Return the [X, Y] coordinate for the center point of the cell that contains the specified text.  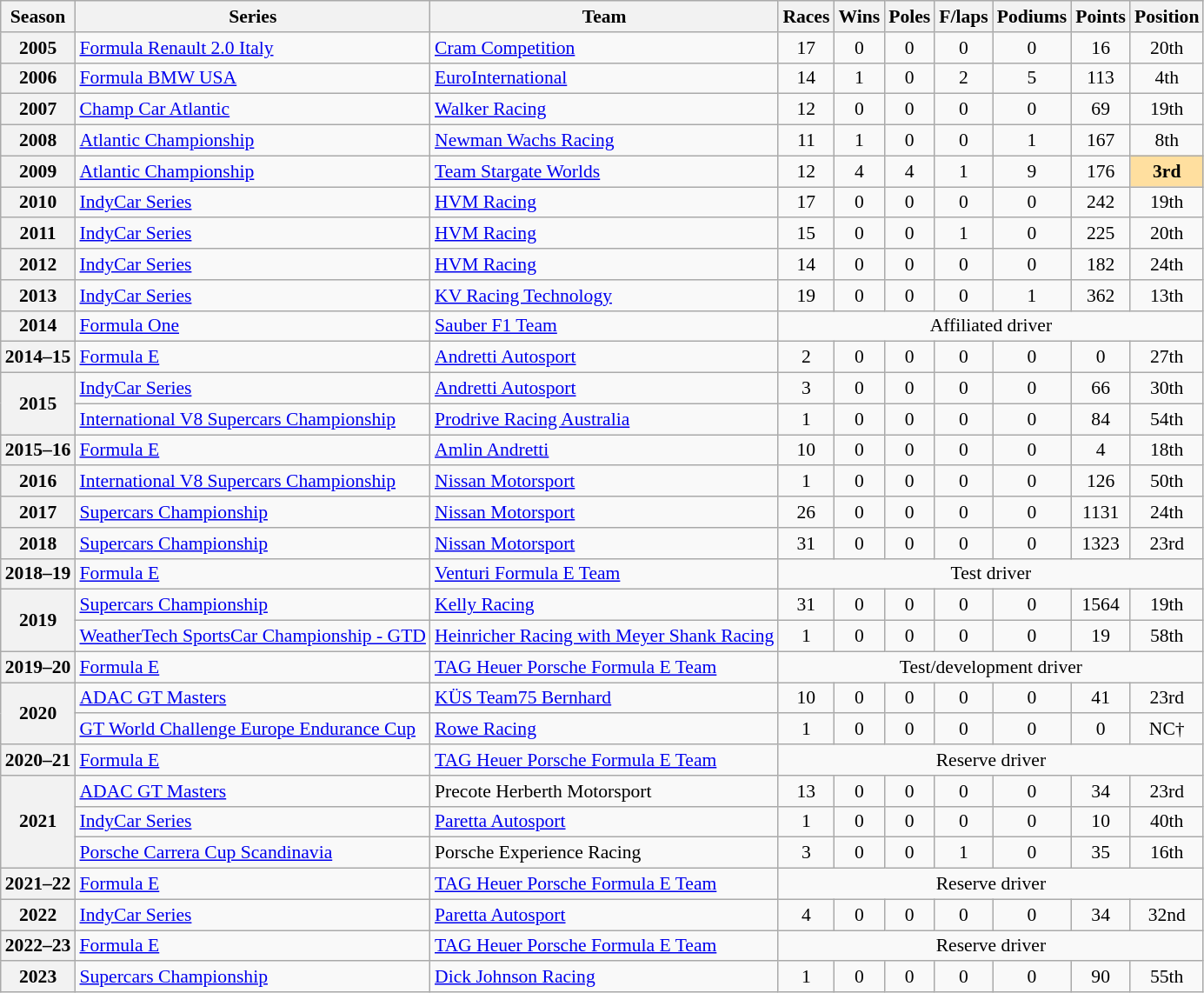
4th [1167, 78]
32nd [1167, 915]
176 [1101, 171]
Rowe Racing [604, 730]
113 [1101, 78]
55th [1167, 977]
2021–22 [38, 884]
2008 [38, 141]
2020–21 [38, 760]
Season [38, 17]
NC† [1167, 730]
Test/development driver [991, 667]
2012 [38, 264]
2021 [38, 823]
Venturi Formula E Team [604, 574]
KV Racing Technology [604, 296]
225 [1101, 234]
3rd [1167, 171]
2018–19 [38, 574]
16 [1101, 48]
182 [1101, 264]
13th [1167, 296]
Position [1167, 17]
Affiliated driver [991, 326]
84 [1101, 419]
2023 [38, 977]
2005 [38, 48]
167 [1101, 141]
2020 [38, 713]
Team [604, 17]
2013 [38, 296]
16th [1167, 853]
Kelly Racing [604, 605]
WeatherTech SportsCar Championship - GTD [252, 636]
Series [252, 17]
2017 [38, 512]
EuroInternational [604, 78]
Podiums [1033, 17]
30th [1167, 389]
18th [1167, 450]
Test driver [991, 574]
Champ Car Atlantic [252, 110]
9 [1033, 171]
2014–15 [38, 357]
2014 [38, 326]
Walker Racing [604, 110]
Wins [859, 17]
Heinricher Racing with Meyer Shank Racing [604, 636]
11 [806, 141]
2015 [38, 403]
35 [1101, 853]
8th [1167, 141]
Amlin Andretti [604, 450]
58th [1167, 636]
Team Stargate Worlds [604, 171]
1323 [1101, 543]
2009 [38, 171]
Newman Wachs Racing [604, 141]
KÜS Team75 Bernhard [604, 698]
Races [806, 17]
Formula One [252, 326]
2010 [38, 203]
40th [1167, 822]
Cram Competition [604, 48]
Poles [909, 17]
126 [1101, 482]
54th [1167, 419]
69 [1101, 110]
90 [1101, 977]
2018 [38, 543]
2015–16 [38, 450]
2016 [38, 482]
362 [1101, 296]
Prodrive Racing Australia [604, 419]
Porsche Carrera Cup Scandinavia [252, 853]
15 [806, 234]
26 [806, 512]
F/laps [963, 17]
5 [1033, 78]
13 [806, 791]
Dick Johnson Racing [604, 977]
1564 [1101, 605]
Formula BMW USA [252, 78]
Precote Herberth Motorsport [604, 791]
50th [1167, 482]
2019 [38, 621]
2007 [38, 110]
2019–20 [38, 667]
2006 [38, 78]
Porsche Experience Racing [604, 853]
41 [1101, 698]
242 [1101, 203]
Points [1101, 17]
GT World Challenge Europe Endurance Cup [252, 730]
2011 [38, 234]
2022–23 [38, 946]
66 [1101, 389]
Formula Renault 2.0 Italy [252, 48]
27th [1167, 357]
2022 [38, 915]
1131 [1101, 512]
Sauber F1 Team [604, 326]
